Return (x, y) of the center of cell containing provided text 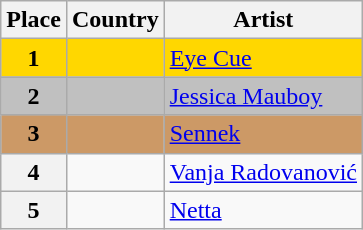
Vanja Radovanović (263, 172)
1 (34, 58)
Eye Cue (263, 58)
3 (34, 134)
4 (34, 172)
Country (115, 20)
5 (34, 210)
Netta (263, 210)
Jessica Mauboy (263, 96)
Place (34, 20)
2 (34, 96)
Artist (263, 20)
Sennek (263, 134)
